From the cell containing the given text, extract its center point as [x, y] coordinate. 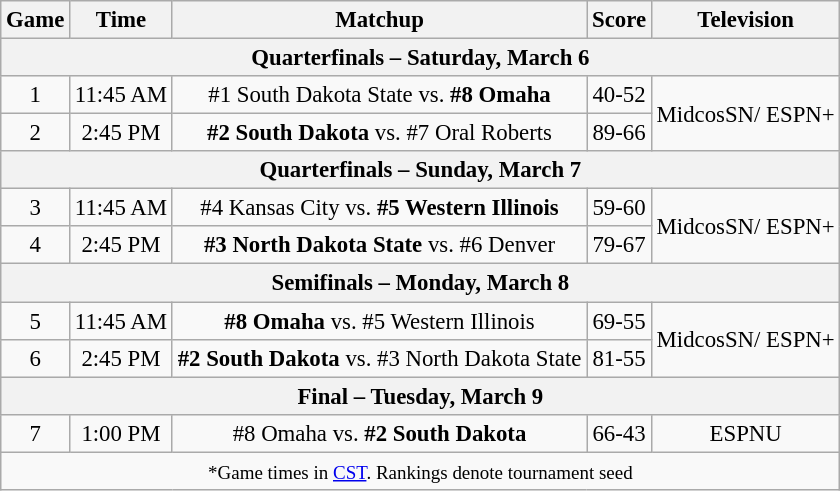
1:00 PM [122, 433]
Time [122, 20]
7 [36, 433]
#2 South Dakota vs. #7 Oral Roberts [379, 133]
#2 South Dakota vs. #3 North Dakota State [379, 358]
40-52 [620, 95]
Matchup [379, 20]
*Game times in CST. Rankings denote tournament seed [420, 471]
Quarterfinals – Saturday, March 6 [420, 58]
1 [36, 95]
4 [36, 245]
69-55 [620, 321]
#8 Omaha vs. #5 Western Illinois [379, 321]
#8 Omaha vs. #2 South Dakota [379, 433]
#3 North Dakota State vs. #6 Denver [379, 245]
66-43 [620, 433]
59-60 [620, 208]
Final – Tuesday, March 9 [420, 396]
Quarterfinals – Sunday, March 7 [420, 170]
6 [36, 358]
Game [36, 20]
5 [36, 321]
3 [36, 208]
79-67 [620, 245]
Semifinals – Monday, March 8 [420, 283]
81-55 [620, 358]
89-66 [620, 133]
Score [620, 20]
Television [746, 20]
ESPNU [746, 433]
#1 South Dakota State vs. #8 Omaha [379, 95]
#4 Kansas City vs. #5 Western Illinois [379, 208]
2 [36, 133]
